Return the [x, y] coordinate for the center point of the cell that contains the specified text.  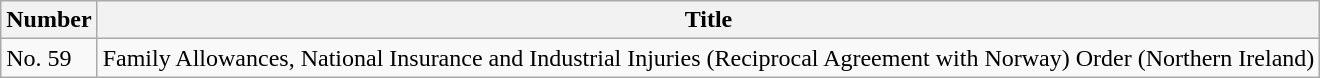
Title [708, 20]
No. 59 [49, 58]
Family Allowances, National Insurance and Industrial Injuries (Reciprocal Agreement with Norway) Order (Northern Ireland) [708, 58]
Number [49, 20]
